Output the [x, y] coordinate of the center of the cell containing the given text.  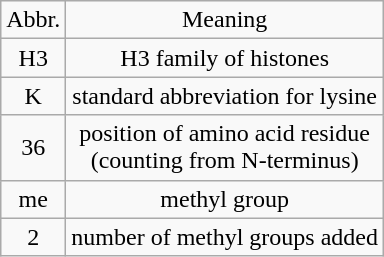
Abbr. [34, 20]
methyl group [225, 199]
number of methyl groups added [225, 237]
position of amino acid residue(counting from N-terminus) [225, 148]
36 [34, 148]
Meaning [225, 20]
H3 [34, 58]
2 [34, 237]
me [34, 199]
H3 family of histones [225, 58]
standard abbreviation for lysine [225, 96]
K [34, 96]
